From the cell containing the given text, extract its center point as (x, y) coordinate. 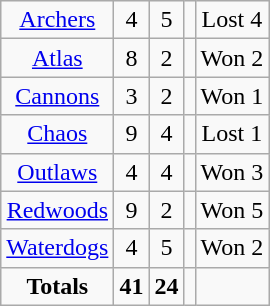
Totals (58, 286)
Lost 1 (232, 134)
41 (132, 286)
Cannons (58, 96)
Won 1 (232, 96)
24 (166, 286)
Won 3 (232, 172)
3 (132, 96)
Archers (58, 20)
Atlas (58, 58)
Outlaws (58, 172)
Waterdogs (58, 248)
Redwoods (58, 210)
Won 5 (232, 210)
Chaos (58, 134)
Lost 4 (232, 20)
8 (132, 58)
